Search for the cell housing the specified text and yield its [x, y] center coordinate. 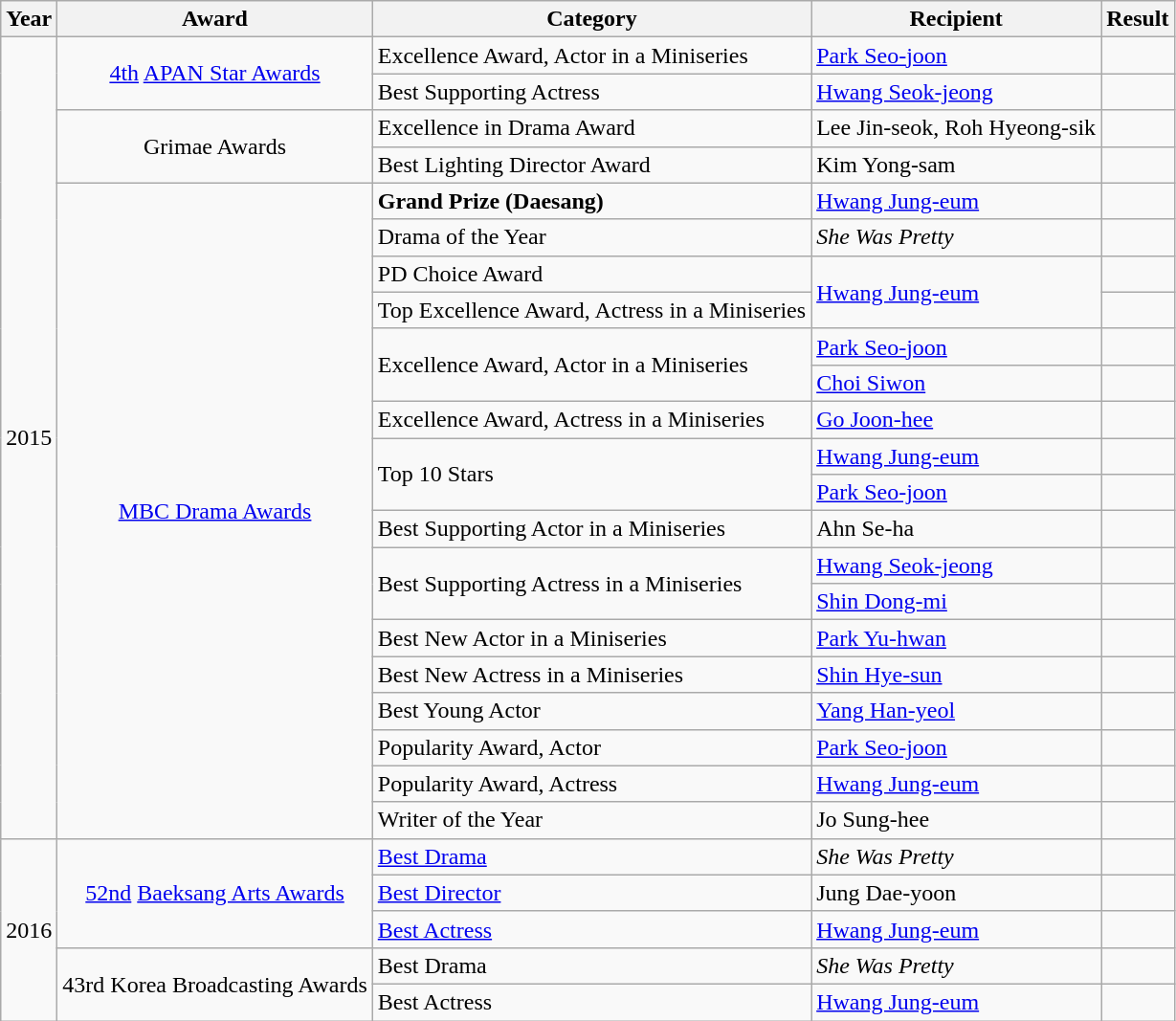
Jung Dae-yoon [957, 893]
Top Excellence Award, Actress in a Miniseries [591, 310]
Shin Hye-sun [957, 675]
Yang Han-yeol [957, 711]
Go Joon-hee [957, 419]
Best Lighting Director Award [591, 165]
Category [591, 19]
Grand Prize (Daesang) [591, 201]
Result [1138, 19]
52nd Baeksang Arts Awards [214, 893]
Kim Yong-sam [957, 165]
Excellence Award, Actress in a Miniseries [591, 419]
MBC Drama Awards [214, 511]
Jo Sung-hee [957, 820]
4th APAN Star Awards [214, 74]
2016 [29, 929]
Top 10 Stars [591, 475]
Lee Jin-seok, Roh Hyeong-sik [957, 128]
Drama of the Year [591, 237]
Recipient [957, 19]
Best Supporting Actress in a Miniseries [591, 584]
Ahn Se-ha [957, 529]
Excellence in Drama Award [591, 128]
Best Director [591, 893]
Best New Actress in a Miniseries [591, 675]
Best Supporting Actor in a Miniseries [591, 529]
Popularity Award, Actress [591, 784]
Award [214, 19]
PD Choice Award [591, 274]
Park Yu-hwan [957, 638]
Shin Dong-mi [957, 602]
Best Supporting Actress [591, 92]
Best Young Actor [591, 711]
Popularity Award, Actor [591, 747]
2015 [29, 438]
Choi Siwon [957, 383]
Writer of the Year [591, 820]
43rd Korea Broadcasting Awards [214, 984]
Grimae Awards [214, 146]
Year [29, 19]
Best New Actor in a Miniseries [591, 638]
